Search for the cell housing the specified text and yield its (x, y) center coordinate. 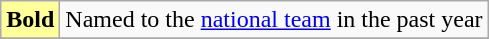
Named to the national team in the past year (274, 20)
Bold (30, 20)
